Detect which cell encompasses the target text, then output its (X, Y) center coordinate. 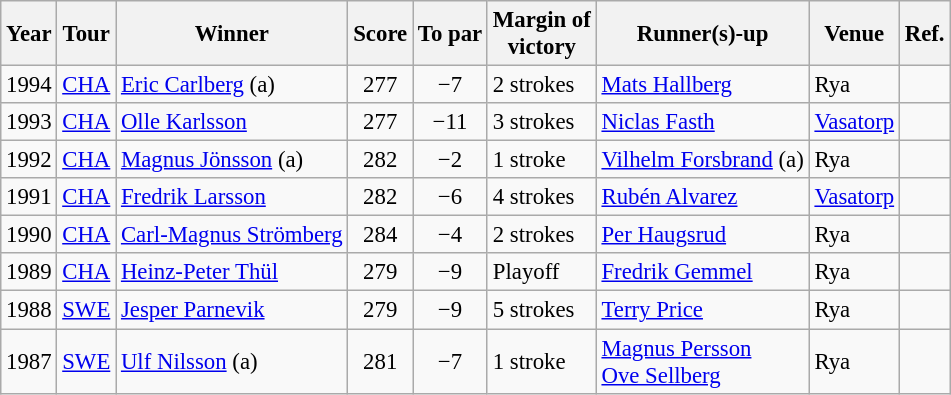
−6 (450, 197)
1993 (29, 122)
1987 (29, 362)
1991 (29, 197)
Heinz-Peter Thül (232, 273)
1994 (29, 85)
Year (29, 34)
5 strokes (542, 310)
Fredrik Larsson (232, 197)
1988 (29, 310)
Tour (86, 34)
Terry Price (702, 310)
Ref. (924, 34)
Mats Hallberg (702, 85)
Rubén Alvarez (702, 197)
Runner(s)-up (702, 34)
Winner (232, 34)
Magnus Persson Ove Sellberg (702, 362)
Olle Karlsson (232, 122)
−11 (450, 122)
Ulf Nilsson (a) (232, 362)
Venue (854, 34)
Jesper Parnevik (232, 310)
Magnus Jönsson (a) (232, 160)
Carl-Magnus Strömberg (232, 235)
Per Haugsrud (702, 235)
Eric Carlberg (a) (232, 85)
4 strokes (542, 197)
3 strokes (542, 122)
281 (380, 362)
−4 (450, 235)
Margin ofvictory (542, 34)
1992 (29, 160)
1989 (29, 273)
Fredrik Gemmel (702, 273)
1990 (29, 235)
Vilhelm Forsbrand (a) (702, 160)
To par (450, 34)
284 (380, 235)
Playoff (542, 273)
Score (380, 34)
Niclas Fasth (702, 122)
−2 (450, 160)
